Search for the cell housing the specified text and yield its (x, y) center coordinate. 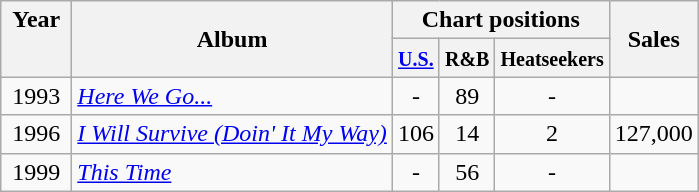
1999 (36, 172)
Chart positions (500, 20)
127,000 (654, 134)
1996 (36, 134)
I Will Survive (Doin' It My Way) (232, 134)
Album (232, 39)
U.S. (416, 58)
89 (467, 96)
Sales (654, 39)
Year (36, 39)
1993 (36, 96)
106 (416, 134)
This Time (232, 172)
R&B (467, 58)
Here We Go... (232, 96)
Heatseekers (552, 58)
14 (467, 134)
2 (552, 134)
56 (467, 172)
